From the cell containing the given text, extract its center point as (x, y) coordinate. 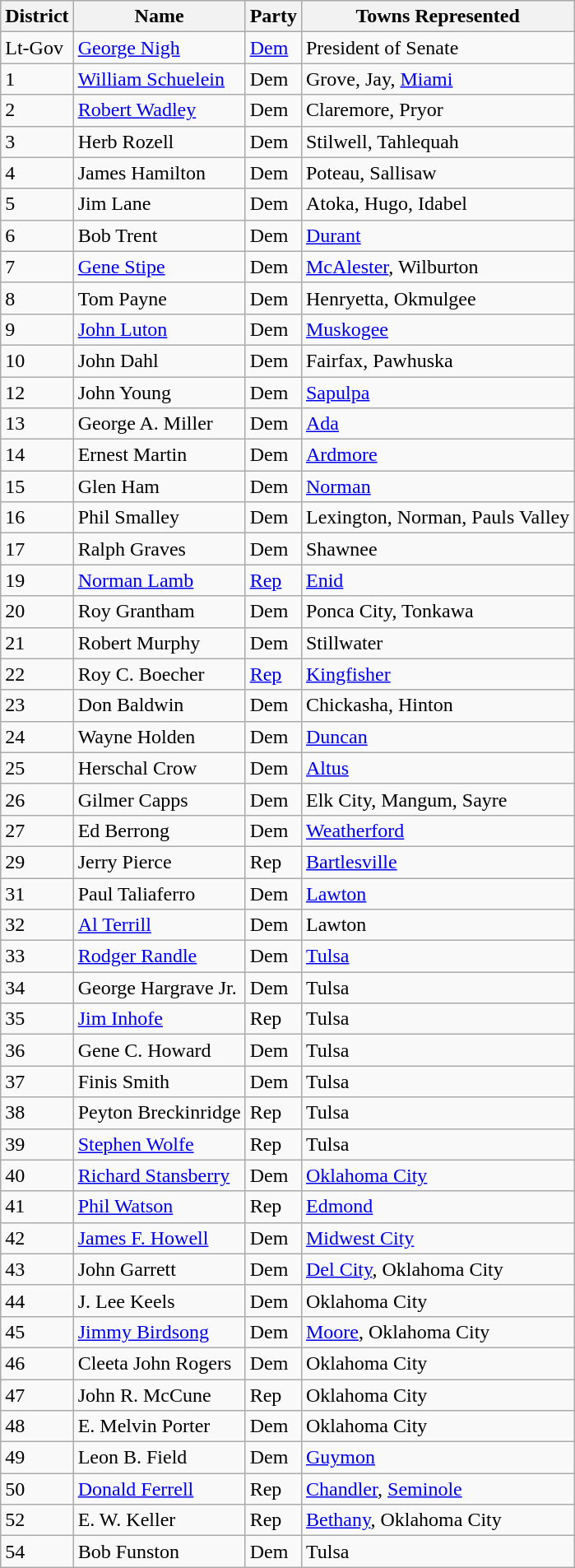
Sapulpa (438, 393)
John Dahl (160, 361)
John Luton (160, 329)
1 (37, 79)
Grove, Jay, Miami (438, 79)
5 (37, 204)
Atoka, Hugo, Idabel (438, 204)
Roy C. Boecher (160, 674)
George Nigh (160, 48)
Norman Lamb (160, 580)
Party (273, 16)
Fairfax, Pawhuska (438, 361)
31 (37, 893)
Ponca City, Tonkawa (438, 612)
21 (37, 643)
Elk City, Mangum, Sayre (438, 799)
James Hamilton (160, 173)
Midwest City (438, 1238)
52 (37, 1520)
Finis Smith (160, 1082)
Robert Murphy (160, 643)
22 (37, 674)
Stillwater (438, 643)
45 (37, 1332)
Altus (438, 768)
13 (37, 424)
Wayne Holden (160, 737)
Guymon (438, 1458)
Gilmer Capps (160, 799)
Lt-Gov (37, 48)
Stephen Wolfe (160, 1144)
Kingfisher (438, 674)
Cleeta John Rogers (160, 1363)
10 (37, 361)
Lexington, Norman, Pauls Valley (438, 518)
36 (37, 1050)
Duncan (438, 737)
McAlester, Wilburton (438, 267)
Phil Watson (160, 1207)
Robert Wadley (160, 110)
Ada (438, 424)
20 (37, 612)
38 (37, 1113)
4 (37, 173)
Ernest Martin (160, 455)
42 (37, 1238)
23 (37, 705)
Weatherford (438, 831)
District (37, 16)
Glen Ham (160, 486)
46 (37, 1363)
Herb Rozell (160, 142)
Ed Berrong (160, 831)
50 (37, 1489)
33 (37, 956)
George A. Miller (160, 424)
39 (37, 1144)
Peyton Breckinridge (160, 1113)
12 (37, 393)
Bartlesville (438, 862)
J. Lee Keels (160, 1300)
54 (37, 1552)
Norman (438, 486)
14 (37, 455)
44 (37, 1300)
37 (37, 1082)
Poteau, Sallisaw (438, 173)
Al Terrill (160, 925)
Paul Taliaferro (160, 893)
Name (160, 16)
41 (37, 1207)
43 (37, 1269)
Chandler, Seminole (438, 1489)
7 (37, 267)
Henryetta, Okmulgee (438, 298)
Richard Stansberry (160, 1175)
Herschal Crow (160, 768)
Gene C. Howard (160, 1050)
27 (37, 831)
George Hargrave Jr. (160, 988)
Shawnee (438, 549)
Leon B. Field (160, 1458)
Tom Payne (160, 298)
Jim Lane (160, 204)
2 (37, 110)
Rodger Randle (160, 956)
Jim Inhofe (160, 1019)
29 (37, 862)
John Garrett (160, 1269)
24 (37, 737)
Jimmy Birdsong (160, 1332)
Bob Funston (160, 1552)
President of Senate (438, 48)
Roy Grantham (160, 612)
Edmond (438, 1207)
26 (37, 799)
16 (37, 518)
48 (37, 1426)
Don Baldwin (160, 705)
34 (37, 988)
6 (37, 235)
James F. Howell (160, 1238)
15 (37, 486)
Stilwell, Tahlequah (438, 142)
25 (37, 768)
Bob Trent (160, 235)
Gene Stipe (160, 267)
9 (37, 329)
Chickasha, Hinton (438, 705)
Phil Smalley (160, 518)
John Young (160, 393)
3 (37, 142)
Enid (438, 580)
Claremore, Pryor (438, 110)
Donald Ferrell (160, 1489)
Muskogee (438, 329)
Jerry Pierce (160, 862)
Bethany, Oklahoma City (438, 1520)
Ralph Graves (160, 549)
19 (37, 580)
Del City, Oklahoma City (438, 1269)
Durant (438, 235)
E. Melvin Porter (160, 1426)
49 (37, 1458)
40 (37, 1175)
32 (37, 925)
William Schuelein (160, 79)
Moore, Oklahoma City (438, 1332)
John R. McCune (160, 1395)
17 (37, 549)
35 (37, 1019)
E. W. Keller (160, 1520)
Towns Represented (438, 16)
8 (37, 298)
Ardmore (438, 455)
47 (37, 1395)
